Search for the cell housing the specified text and yield its [X, Y] center coordinate. 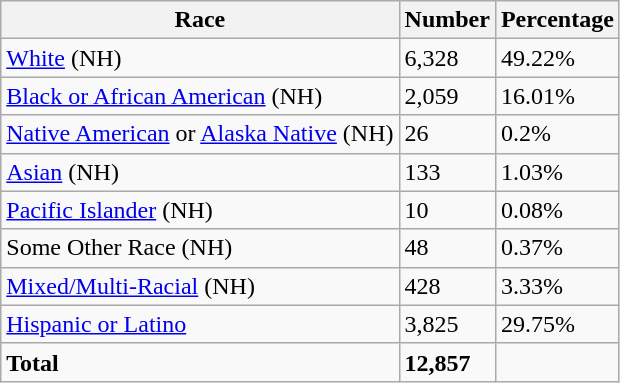
0.08% [557, 210]
3.33% [557, 286]
Number [447, 20]
10 [447, 210]
3,825 [447, 324]
Total [200, 362]
Native American or Alaska Native (NH) [200, 134]
Some Other Race (NH) [200, 248]
Percentage [557, 20]
133 [447, 172]
49.22% [557, 58]
12,857 [447, 362]
0.37% [557, 248]
Hispanic or Latino [200, 324]
Asian (NH) [200, 172]
48 [447, 248]
428 [447, 286]
0.2% [557, 134]
Black or African American (NH) [200, 96]
1.03% [557, 172]
16.01% [557, 96]
Mixed/Multi-Racial (NH) [200, 286]
26 [447, 134]
6,328 [447, 58]
White (NH) [200, 58]
2,059 [447, 96]
29.75% [557, 324]
Pacific Islander (NH) [200, 210]
Race [200, 20]
